Locate the cell with the specified text and output its [X, Y] center coordinate. 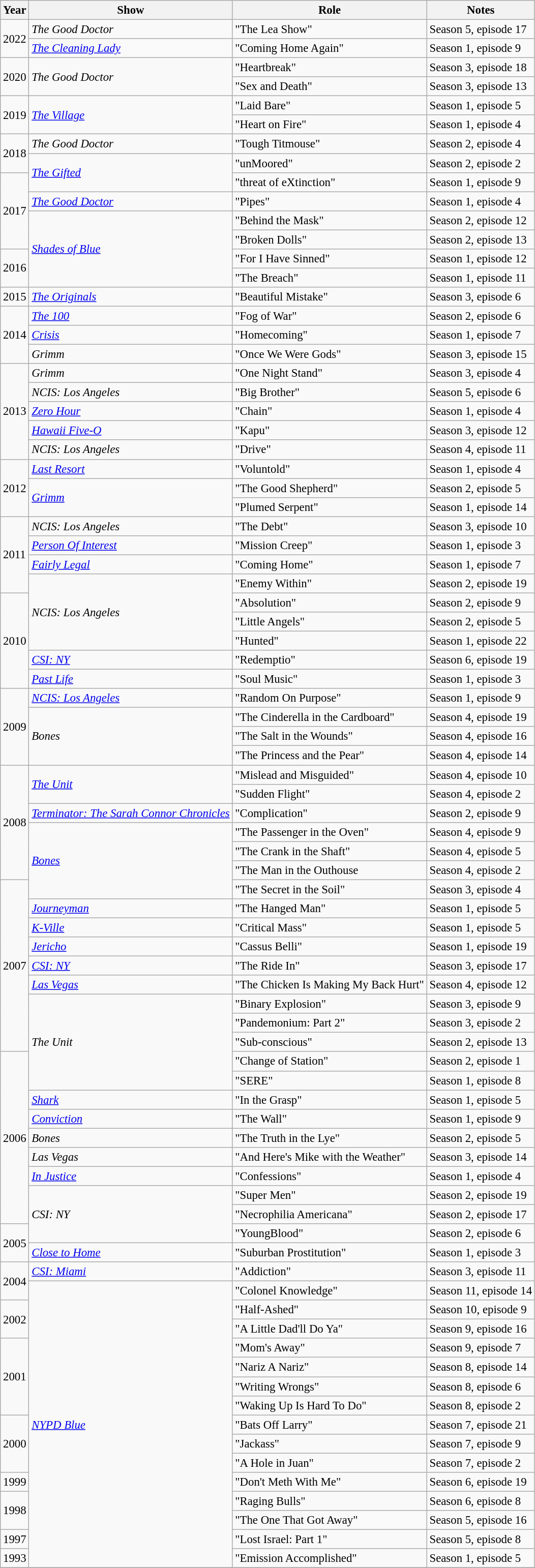
2016 [15, 268]
Season 4, episode 14 [481, 756]
2010 [15, 641]
"And Here's Mike with the Weather" [330, 1157]
"Pipes" [330, 201]
"Coming Home" [330, 564]
Season 2, episode 12 [481, 220]
2009 [15, 727]
"Drive" [330, 450]
Season 8, episode 14 [481, 1367]
Season 6, episode 8 [481, 1501]
In Justice [131, 1176]
Season 5, episode 17 [481, 29]
Season 3, episode 2 [481, 1023]
Season 3, episode 9 [481, 1004]
"Half-Ashed" [330, 1310]
Season 2, episode 17 [481, 1214]
"YoungBlood" [330, 1233]
"threat of eXtinction" [330, 182]
"Necrophilia Americana" [330, 1214]
"Addiction" [330, 1272]
"Laid Bare" [330, 106]
"The Cinderella in the Cardboard" [330, 717]
"Homecoming" [330, 335]
The Cleaning Lady [131, 48]
Season 11, episode 14 [481, 1291]
Season 3, episode 6 [481, 297]
"Critical Mass" [330, 927]
Season 3, episode 17 [481, 966]
1998 [15, 1510]
Jericho [131, 947]
"The Man in the Outhouse [330, 870]
Season 4, episode 11 [481, 450]
"Enemy Within" [330, 584]
2022 [15, 39]
Season 3, episode 12 [481, 431]
Season 9, episode 16 [481, 1329]
2017 [15, 210]
Season 3, episode 14 [481, 1157]
2019 [15, 115]
Season 4, episode 9 [481, 832]
Season 5, episode 8 [481, 1539]
Terminator: The Sarah Connor Chronicles [131, 813]
"Change of Station" [330, 1062]
Season 2, episode 2 [481, 163]
"Sub-conscious" [330, 1042]
"Chain" [330, 411]
"The Ride In" [330, 966]
"Kapu" [330, 431]
Close to Home [131, 1253]
Year [15, 10]
Season 7, episode 21 [481, 1425]
2008 [15, 823]
"Lost Israel: Part 1" [330, 1539]
"Emission Accomplished" [330, 1558]
"For I Have Sinned" [330, 259]
Season 10, episode 9 [481, 1310]
"Binary Explosion" [330, 1004]
Season 1, episode 11 [481, 278]
"Don't Meth With Me" [330, 1482]
"Soul Music" [330, 679]
2005 [15, 1243]
Past Life [131, 679]
"Tough Titmouse" [330, 144]
"The Breach" [330, 278]
Season 3, episode 18 [481, 68]
2020 [15, 77]
"Absolution" [330, 602]
2014 [15, 335]
"Cassus Belli" [330, 947]
CSI: Miami [131, 1272]
Season 4, episode 19 [481, 717]
Season 7, episode 9 [481, 1443]
Season 5, episode 16 [481, 1520]
"The Truth in the Lye" [330, 1138]
Season 1, episode 22 [481, 641]
The Gifted [131, 173]
"unMoored" [330, 163]
Notes [481, 10]
2011 [15, 555]
Season 4, episode 10 [481, 775]
"Plumed Serpent" [330, 507]
"A Hole in Juan" [330, 1463]
Role [330, 10]
"The Chicken Is Making My Back Hurt" [330, 985]
2007 [15, 966]
Season 1, episode 12 [481, 259]
Season 3, episode 11 [481, 1272]
"Heart on Fire" [330, 125]
Season 7, episode 2 [481, 1463]
"Behind the Mask" [330, 220]
2004 [15, 1281]
"The One That Got Away" [330, 1520]
"The Salt in the Wounds" [330, 737]
Journeyman [131, 909]
Hawaii Five-O [131, 431]
Last Resort [131, 469]
"Bats Off Larry" [330, 1425]
"Hunted" [330, 641]
2000 [15, 1444]
"The Secret in the Soil" [330, 889]
Season 5, episode 6 [481, 393]
The Originals [131, 297]
Season 3, episode 10 [481, 526]
"SERE" [330, 1080]
Season 1, episode 19 [481, 947]
"The Passenger in the Oven" [330, 832]
"In the Grasp" [330, 1100]
"Little Angels" [330, 622]
"Pandemonium: Part 2" [330, 1023]
"Super Men" [330, 1195]
Season 4, episode 5 [481, 851]
Season 2, episode 4 [481, 144]
"A Little Dad'll Do Ya" [330, 1329]
Season 1, episode 14 [481, 507]
1993 [15, 1558]
1999 [15, 1482]
2012 [15, 488]
2006 [15, 1138]
"One Night Stand" [330, 373]
"Mission Creep" [330, 546]
"Waking Up Is Hard To Do" [330, 1405]
"Coming Home Again" [330, 48]
"Colonel Knowledge" [330, 1291]
Conviction [131, 1119]
"The Princess and the Pear" [330, 756]
"Raging Bulls" [330, 1501]
Season 4, episode 12 [481, 985]
2018 [15, 154]
"Random On Purpose" [330, 698]
"Fog of War" [330, 316]
"Suburban Prostitution" [330, 1253]
"Beautiful Mistake" [330, 297]
2013 [15, 411]
Show [131, 10]
"Broken Dolls" [330, 239]
"The Lea Show" [330, 29]
K-Ville [131, 927]
"Redemptio" [330, 660]
2002 [15, 1319]
Season 3, episode 13 [481, 86]
Season 1, episode 8 [481, 1080]
"The Crank in the Shaft" [330, 851]
Season 8, episode 2 [481, 1405]
2015 [15, 297]
"Confessions" [330, 1176]
1997 [15, 1539]
Zero Hour [131, 411]
"Complication" [330, 813]
"The Debt" [330, 526]
Fairly Legal [131, 564]
"Sudden Flight" [330, 794]
Season 3, episode 15 [481, 354]
Shark [131, 1100]
"Mislead and Misguided" [330, 775]
"The Good Shepherd" [330, 488]
"The Wall" [330, 1119]
"Voluntold" [330, 469]
Season 8, episode 6 [481, 1386]
Season 9, episode 7 [481, 1348]
The 100 [131, 316]
Season 2, episode 1 [481, 1062]
"Mom's Away" [330, 1348]
Person Of Interest [131, 546]
"Sex and Death" [330, 86]
Crisis [131, 335]
The Village [131, 115]
"Heartbreak" [330, 68]
"Big Brother" [330, 393]
"Once We Were Gods" [330, 354]
"Jackass" [330, 1443]
"Nariz A Nariz" [330, 1367]
Shades of Blue [131, 249]
Season 4, episode 16 [481, 737]
"The Hanged Man" [330, 909]
2001 [15, 1376]
NYPD Blue [131, 1425]
"Writing Wrongs" [330, 1386]
